Capture the cell that displays the provided text and extract its (X, Y) central coordinate. 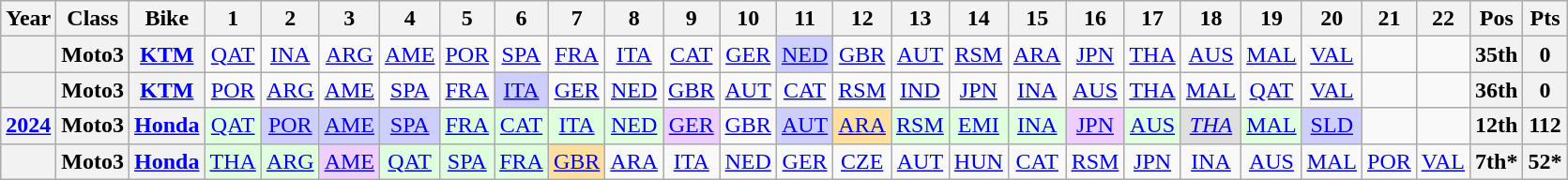
14 (978, 19)
15 (1037, 19)
20 (1332, 19)
36th (1497, 90)
19 (1271, 19)
21 (1390, 19)
11 (804, 19)
5 (467, 19)
35th (1497, 54)
12 (862, 19)
SLD (1332, 126)
8 (634, 19)
3 (349, 19)
18 (1210, 19)
Pts (1545, 19)
12th (1497, 126)
10 (748, 19)
13 (921, 19)
Pos (1497, 19)
Class (93, 19)
52* (1545, 161)
22 (1443, 19)
2024 (28, 126)
7 (576, 19)
Bike (167, 19)
CZE (862, 161)
IND (921, 90)
7th* (1497, 161)
Year (28, 19)
6 (522, 19)
17 (1152, 19)
9 (692, 19)
1 (233, 19)
HUN (978, 161)
EMI (978, 126)
112 (1545, 126)
4 (410, 19)
16 (1095, 19)
2 (290, 19)
